Provide the [X, Y] coordinate of the cell's center where the given text is located.  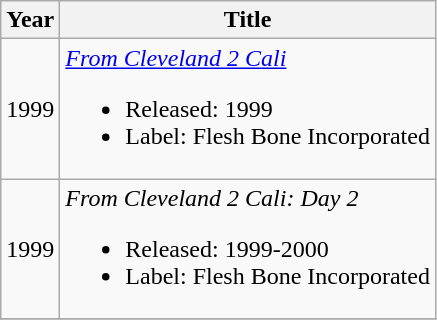
Year [30, 20]
From Cleveland 2 Cali: Day 2Released: 1999-2000Label: Flesh Bone Incorporated [248, 249]
From Cleveland 2 CaliReleased: 1999Label: Flesh Bone Incorporated [248, 109]
Title [248, 20]
